Locate the cell with the specified text and output its [X, Y] center coordinate. 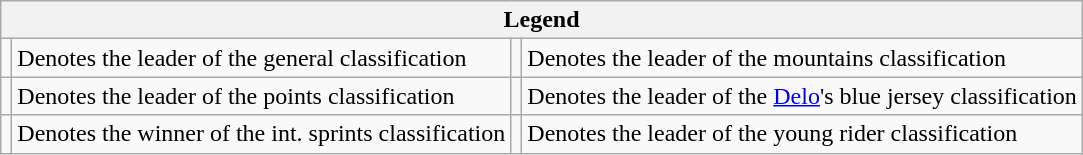
Denotes the leader of the young rider classification [802, 134]
Denotes the leader of the Delo's blue jersey classification [802, 96]
Legend [542, 20]
Denotes the leader of the points classification [262, 96]
Denotes the leader of the mountains classification [802, 58]
Denotes the leader of the general classification [262, 58]
Denotes the winner of the int. sprints classification [262, 134]
